Find where the given text appears and provide that cell's center as (X, Y) coordinate. 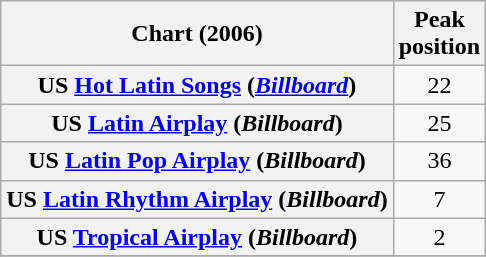
US Latin Rhythm Airplay (Billboard) (197, 199)
US Latin Pop Airplay (Billboard) (197, 161)
7 (439, 199)
2 (439, 237)
36 (439, 161)
25 (439, 123)
Peakposition (439, 34)
22 (439, 85)
US Latin Airplay (Billboard) (197, 123)
US Hot Latin Songs (Billboard) (197, 85)
US Tropical Airplay (Billboard) (197, 237)
Chart (2006) (197, 34)
